Identify which cell holds the provided text, then report its (X, Y) central coordinate. 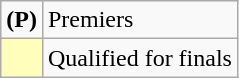
Qualified for finals (140, 58)
(P) (22, 20)
Premiers (140, 20)
